Pinpoint the cell where the given text exists, returning its [x, y] midpoint coordinate. 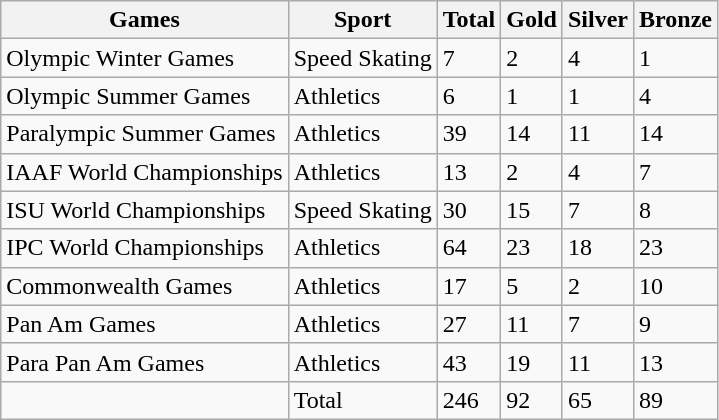
ISU World Championships [144, 210]
30 [469, 210]
Silver [598, 20]
Sport [362, 20]
64 [469, 248]
Paralympic Summer Games [144, 134]
92 [532, 400]
17 [469, 286]
19 [532, 362]
6 [469, 96]
5 [532, 286]
Gold [532, 20]
9 [676, 324]
39 [469, 134]
246 [469, 400]
Bronze [676, 20]
Olympic Summer Games [144, 96]
IAAF World Championships [144, 172]
65 [598, 400]
18 [598, 248]
10 [676, 286]
Pan Am Games [144, 324]
Commonwealth Games [144, 286]
15 [532, 210]
Para Pan Am Games [144, 362]
Olympic Winter Games [144, 58]
43 [469, 362]
8 [676, 210]
27 [469, 324]
89 [676, 400]
Games [144, 20]
IPC World Championships [144, 248]
